Pinpoint the cell where the given text exists, returning its [x, y] midpoint coordinate. 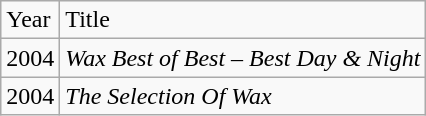
Wax Best of Best – Best Day & Night [243, 58]
The Selection Of Wax [243, 96]
Title [243, 20]
Year [30, 20]
